Detect which cell encompasses the target text, then output its (x, y) center coordinate. 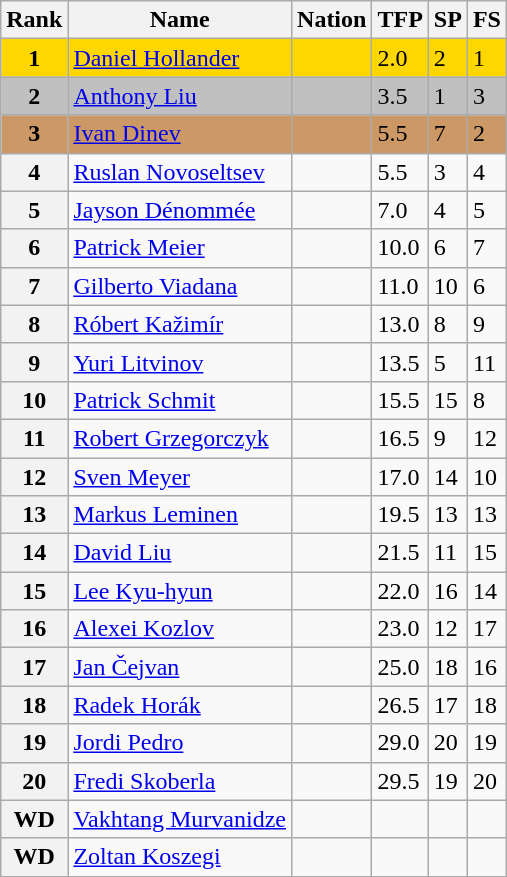
7.0 (400, 210)
FS (486, 20)
17.0 (400, 477)
Robert Grzegorczyk (180, 438)
Radek Horák (180, 705)
23.0 (400, 629)
Rank (34, 20)
13.5 (400, 362)
Zoltan Koszegi (180, 857)
26.5 (400, 705)
Jayson Dénommée (180, 210)
Ivan Dinev (180, 134)
10.0 (400, 248)
Jordi Pedro (180, 743)
Patrick Meier (180, 248)
22.0 (400, 591)
Sven Meyer (180, 477)
11.0 (400, 286)
2.0 (400, 58)
Lee Kyu-hyun (180, 591)
15.5 (400, 400)
Fredi Skoberla (180, 781)
Nation (332, 20)
19.5 (400, 515)
Patrick Schmit (180, 400)
Gilberto Viadana (180, 286)
29.0 (400, 743)
Name (180, 20)
Ruslan Novoseltsev (180, 172)
16.5 (400, 438)
13.0 (400, 324)
21.5 (400, 553)
TFP (400, 20)
Vakhtang Murvanidze (180, 819)
Róbert Kažimír (180, 324)
3.5 (400, 96)
SP (448, 20)
Alexei Kozlov (180, 629)
Jan Čejvan (180, 667)
Daniel Hollander (180, 58)
29.5 (400, 781)
David Liu (180, 553)
Markus Leminen (180, 515)
Yuri Litvinov (180, 362)
Anthony Liu (180, 96)
25.0 (400, 667)
